Capture the cell that displays the provided text and extract its [X, Y] central coordinate. 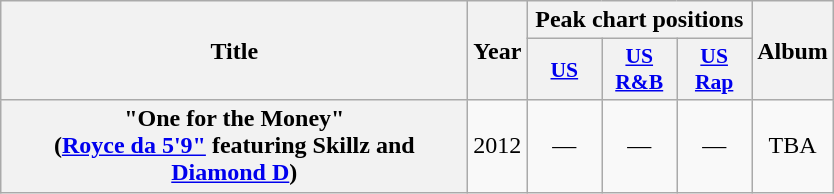
Title [234, 50]
Year [498, 50]
US [564, 70]
2012 [498, 146]
USR&B [640, 70]
"One for the Money"(Royce da 5'9" featuring Skillz and Diamond D) [234, 146]
Peak chart positions [640, 20]
TBA [793, 146]
Album [793, 50]
USRap [714, 70]
